Detect which cell encompasses the target text, then output its (X, Y) center coordinate. 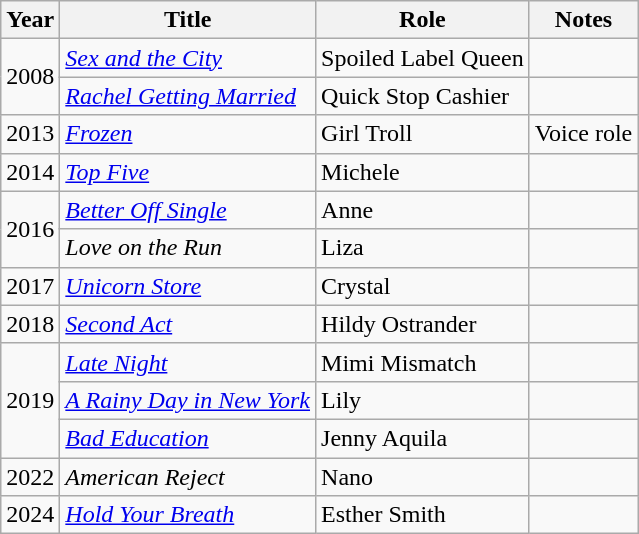
2016 (30, 229)
Top Five (188, 172)
Late Night (188, 362)
Nano (423, 477)
Title (188, 20)
Year (30, 20)
Jenny Aquila (423, 438)
Sex and the City (188, 58)
2018 (30, 324)
Quick Stop Cashier (423, 96)
Second Act (188, 324)
2014 (30, 172)
Better Off Single (188, 210)
Lily (423, 400)
Bad Education (188, 438)
2013 (30, 134)
Unicorn Store (188, 286)
Crystal (423, 286)
Girl Troll (423, 134)
2024 (30, 515)
Esther Smith (423, 515)
Rachel Getting Married (188, 96)
Hold Your Breath (188, 515)
Mimi Mismatch (423, 362)
Love on the Run (188, 248)
Notes (584, 20)
2017 (30, 286)
Hildy Ostrander (423, 324)
2019 (30, 400)
Spoiled Label Queen (423, 58)
Frozen (188, 134)
2022 (30, 477)
2008 (30, 77)
Anne (423, 210)
Liza (423, 248)
Voice role (584, 134)
A Rainy Day in New York (188, 400)
Michele (423, 172)
American Reject (188, 477)
Role (423, 20)
